Pinpoint the cell where the given text exists, returning its [X, Y] midpoint coordinate. 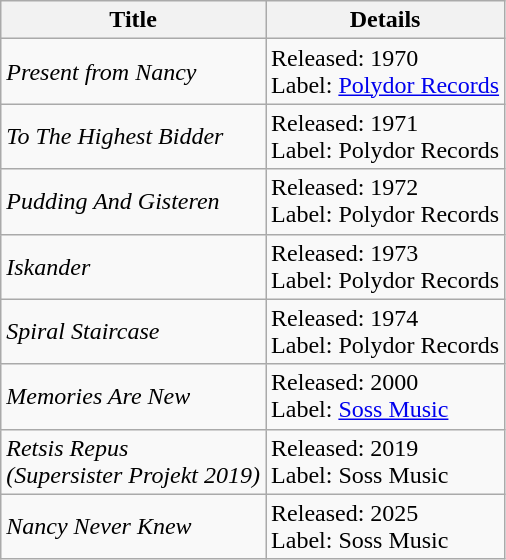
Present from Nancy [134, 72]
Pudding And Gisteren [134, 202]
Released: 2025Label: Soss Music [386, 526]
Title [134, 20]
To The Highest Bidder [134, 136]
Released: 1973Label: Polydor Records [386, 266]
Released: 2000Label: Soss Music [386, 396]
Iskander [134, 266]
Memories Are New [134, 396]
Nancy Never Knew [134, 526]
Released: 2019Label: Soss Music [386, 462]
Spiral Staircase [134, 332]
Released: 1974Label: Polydor Records [386, 332]
Retsis Repus(Supersister Projekt 2019) [134, 462]
Details [386, 20]
Released: 1972Label: Polydor Records [386, 202]
Released: 1971Label: Polydor Records [386, 136]
Released: 1970Label: Polydor Records [386, 72]
